Return [X, Y] of the center of cell containing provided text 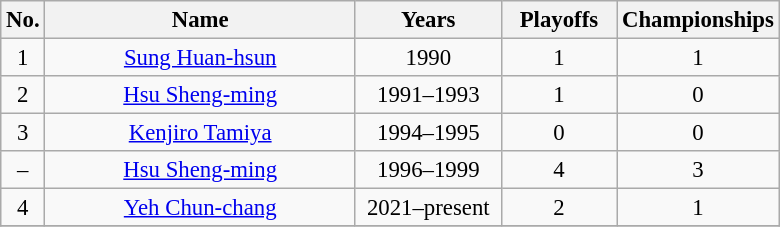
Sung Huan-hsun [200, 58]
Yeh Chun-chang [200, 208]
Playoffs [559, 20]
1990 [428, 58]
1996–1999 [428, 170]
No. [23, 20]
Kenjiro Tamiya [200, 133]
2021–present [428, 208]
Name [200, 20]
– [23, 170]
1991–1993 [428, 95]
Years [428, 20]
Championships [698, 20]
1994–1995 [428, 133]
